Scan for the cell matching the given text and deliver its (X, Y) coordinate at center. 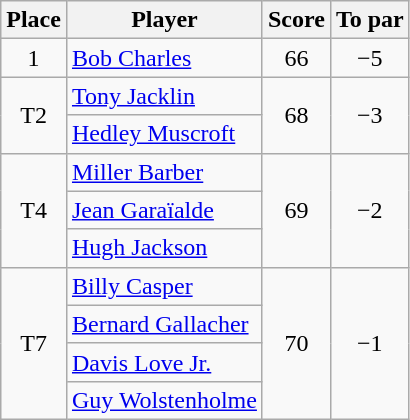
−2 (370, 210)
Miller Barber (164, 172)
70 (296, 343)
Place (34, 20)
Davis Love Jr. (164, 362)
Bernard Gallacher (164, 324)
T2 (34, 115)
Score (296, 20)
Hugh Jackson (164, 248)
68 (296, 115)
To par (370, 20)
T4 (34, 210)
Guy Wolstenholme (164, 400)
−1 (370, 343)
Bob Charles (164, 58)
1 (34, 58)
66 (296, 58)
Player (164, 20)
Billy Casper (164, 286)
−3 (370, 115)
T7 (34, 343)
−5 (370, 58)
Tony Jacklin (164, 96)
Jean Garaïalde (164, 210)
Hedley Muscroft (164, 134)
69 (296, 210)
